For the text-containing cell, return its midpoint in [X, Y] coordinate format. 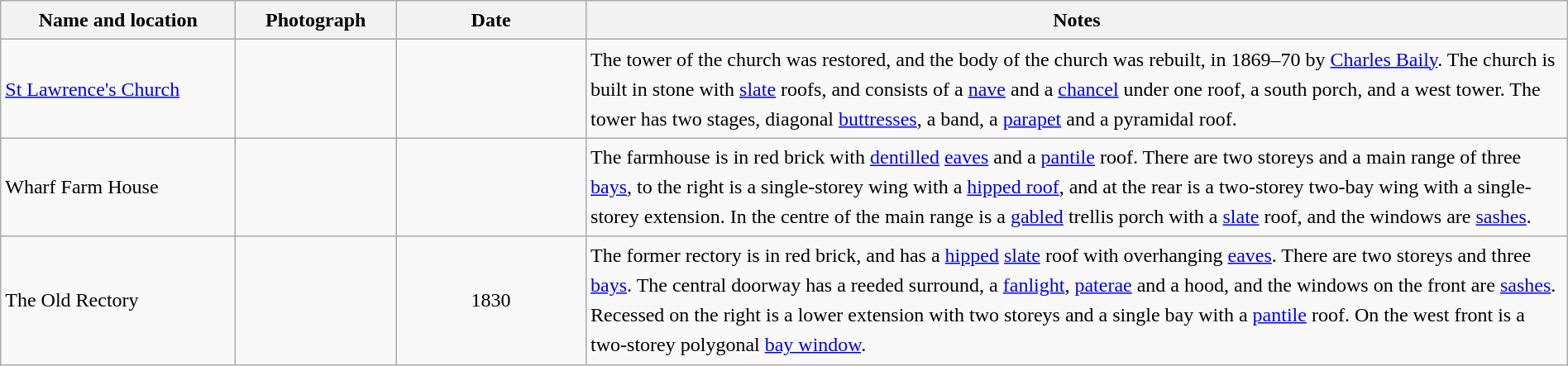
Date [491, 20]
Name and location [118, 20]
1830 [491, 301]
Notes [1077, 20]
St Lawrence's Church [118, 89]
Photograph [316, 20]
Wharf Farm House [118, 187]
The Old Rectory [118, 301]
